Scan for the cell matching the given text and deliver its [x, y] coordinate at center. 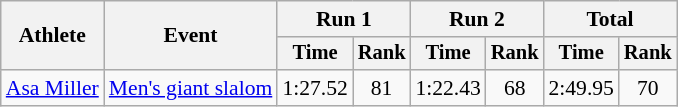
Athlete [52, 36]
Men's giant slalom [191, 88]
2:49.95 [580, 88]
1:22.43 [448, 88]
Run 2 [476, 19]
81 [382, 88]
Event [191, 36]
Asa Miller [52, 88]
Run 1 [344, 19]
70 [648, 88]
68 [515, 88]
1:27.52 [314, 88]
Total [610, 19]
